Determine the [X, Y] coordinate at the center of the cell enclosing the given text.  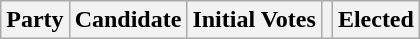
Initial Votes [254, 20]
Candidate [128, 20]
Elected [376, 20]
Party [35, 20]
